Search for the cell housing the specified text and yield its (x, y) center coordinate. 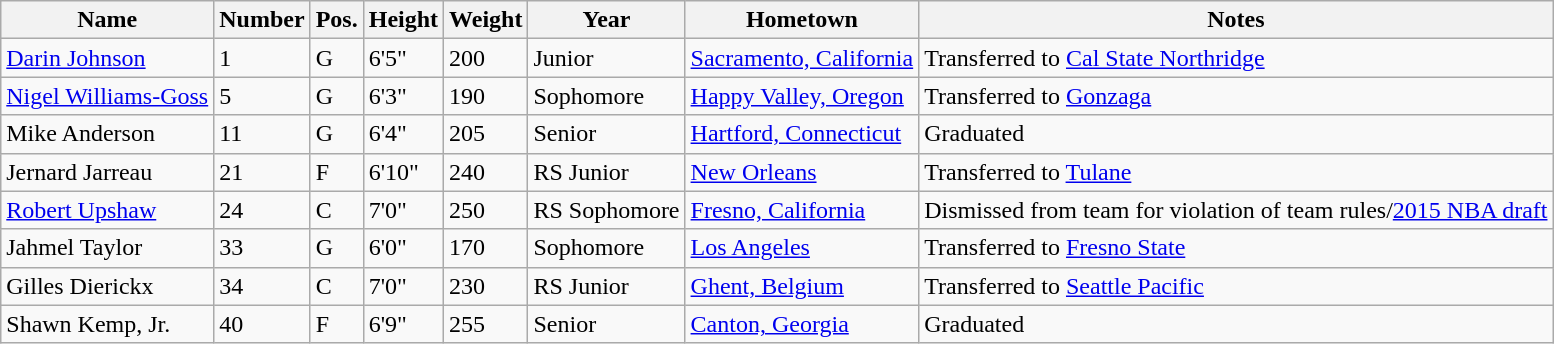
Hartford, Connecticut (802, 134)
Transferred to Seattle Pacific (1236, 286)
24 (262, 210)
Name (108, 20)
Darin Johnson (108, 58)
New Orleans (802, 172)
Sacramento, California (802, 58)
Junior (606, 58)
200 (486, 58)
5 (262, 96)
Transferred to Cal State Northridge (1236, 58)
Los Angeles (802, 248)
6'0" (403, 248)
250 (486, 210)
205 (486, 134)
Dismissed from team for violation of team rules/2015 NBA draft (1236, 210)
33 (262, 248)
Transferred to Fresno State (1236, 248)
Canton, Georgia (802, 324)
6'5" (403, 58)
Jernard Jarreau (108, 172)
Hometown (802, 20)
170 (486, 248)
Fresno, California (802, 210)
Shawn Kemp, Jr. (108, 324)
190 (486, 96)
Transferred to Tulane (1236, 172)
Number (262, 20)
Year (606, 20)
Notes (1236, 20)
Transferred to Gonzaga (1236, 96)
6'9" (403, 324)
Ghent, Belgium (802, 286)
Mike Anderson (108, 134)
Pos. (336, 20)
Nigel Williams-Goss (108, 96)
21 (262, 172)
Jahmel Taylor (108, 248)
Weight (486, 20)
6'3" (403, 96)
240 (486, 172)
6'10" (403, 172)
Happy Valley, Oregon (802, 96)
Gilles Dierickx (108, 286)
RS Sophomore (606, 210)
6'4" (403, 134)
11 (262, 134)
230 (486, 286)
Robert Upshaw (108, 210)
Height (403, 20)
40 (262, 324)
1 (262, 58)
255 (486, 324)
34 (262, 286)
